Output the (X, Y) coordinate of the center of the cell containing the given text.  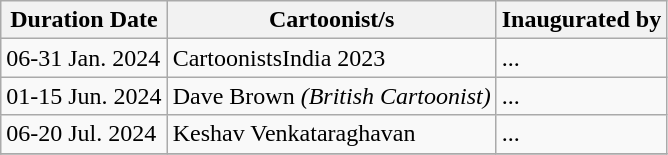
CartoonistsIndia 2023 (332, 58)
Keshav Venkataraghavan (332, 134)
Duration Date (84, 20)
01-15 Jun. 2024 (84, 96)
Cartoonist/s (332, 20)
Inaugurated by (581, 20)
06-31 Jan. 2024 (84, 58)
Dave Brown (British Cartoonist) (332, 96)
06-20 Jul. 2024 (84, 134)
